For the text-containing cell, return its midpoint in (X, Y) coordinate format. 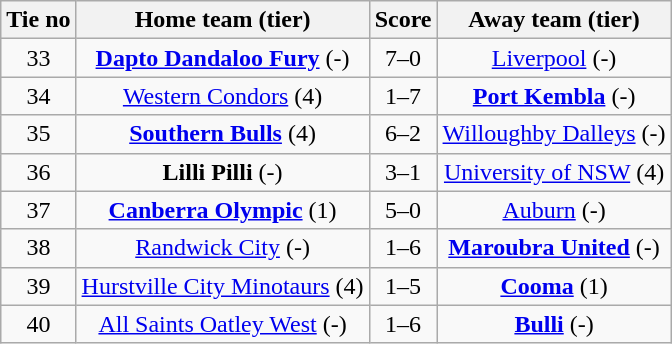
Lilli Pilli (-) (222, 172)
37 (38, 210)
Cooma (1) (554, 286)
Southern Bulls (4) (222, 134)
Bulli (-) (554, 324)
33 (38, 58)
35 (38, 134)
39 (38, 286)
Canberra Olympic (1) (222, 210)
University of NSW (4) (554, 172)
Liverpool (-) (554, 58)
38 (38, 248)
6–2 (403, 134)
34 (38, 96)
Port Kembla (-) (554, 96)
Hurstville City Minotaurs (4) (222, 286)
Home team (tier) (222, 20)
7–0 (403, 58)
Score (403, 20)
Maroubra United (-) (554, 248)
1–7 (403, 96)
3–1 (403, 172)
All Saints Oatley West (-) (222, 324)
Away team (tier) (554, 20)
Auburn (-) (554, 210)
5–0 (403, 210)
40 (38, 324)
Dapto Dandaloo Fury (-) (222, 58)
Randwick City (-) (222, 248)
Tie no (38, 20)
Western Condors (4) (222, 96)
1–5 (403, 286)
Willoughby Dalleys (-) (554, 134)
36 (38, 172)
